Extract the (x, y) coordinate from the center of the cell holding the provided text.  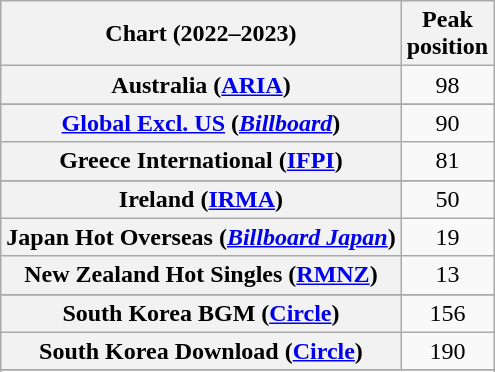
81 (447, 161)
South Korea Download (Circle) (201, 351)
156 (447, 313)
Peakposition (447, 34)
50 (447, 199)
Global Excl. US (Billboard) (201, 123)
Australia (ARIA) (201, 85)
190 (447, 351)
Greece International (IFPI) (201, 161)
98 (447, 85)
Ireland (IRMA) (201, 199)
90 (447, 123)
Chart (2022–2023) (201, 34)
New Zealand Hot Singles (RMNZ) (201, 275)
South Korea BGM (Circle) (201, 313)
Japan Hot Overseas (Billboard Japan) (201, 237)
19 (447, 237)
13 (447, 275)
